Capture the cell that displays the provided text and extract its [X, Y] central coordinate. 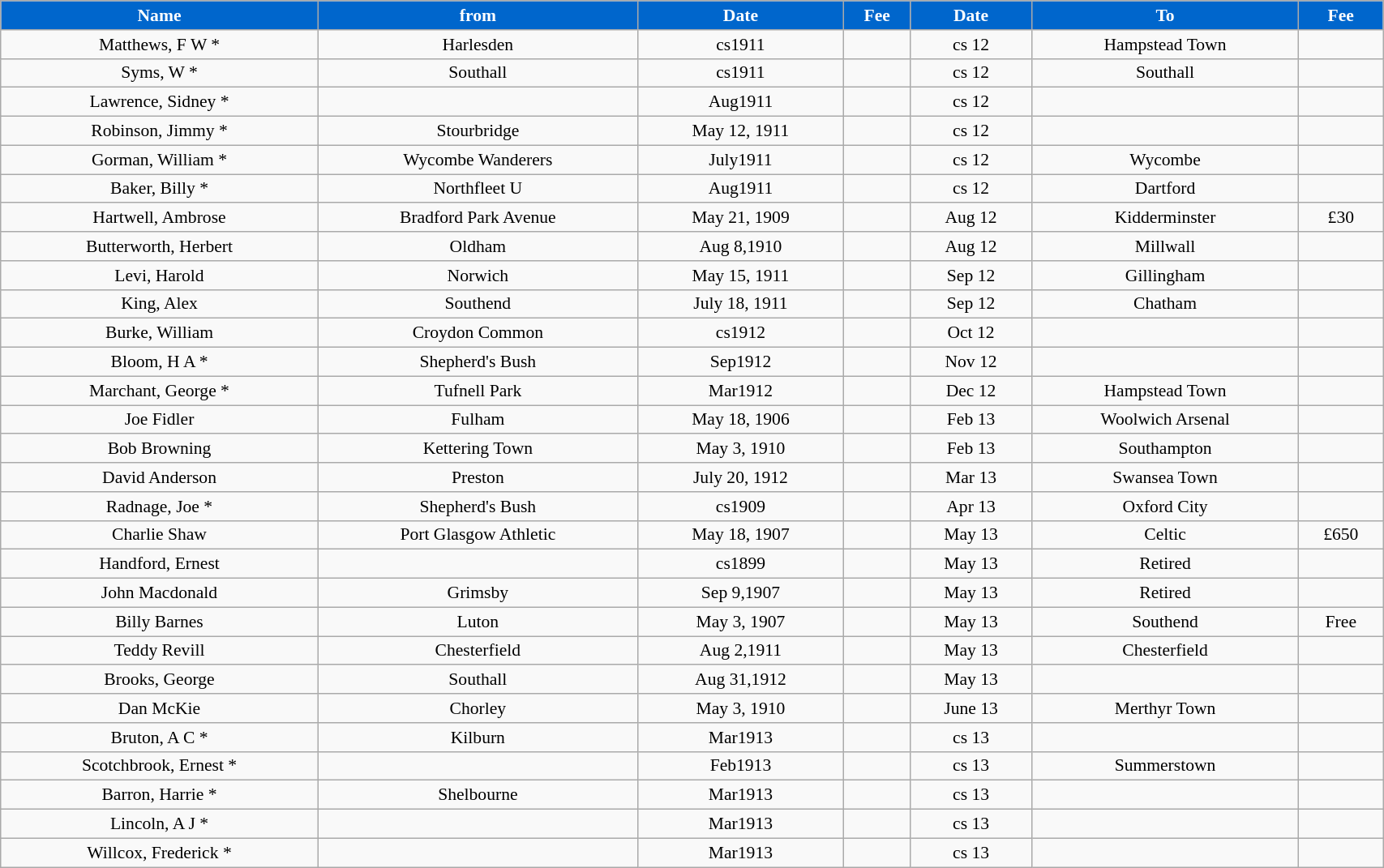
Tufnell Park [478, 391]
King, Alex [160, 304]
Aug 31,1912 [740, 680]
May 12, 1911 [740, 131]
Kettering Town [478, 449]
Gillingham [1165, 276]
June 13 [971, 708]
Shelbourne [478, 795]
Feb1913 [740, 766]
Merthyr Town [1165, 708]
Northfleet U [478, 189]
Charlie Shaw [160, 535]
Baker, Billy * [160, 189]
Harlesden [478, 45]
Name [160, 15]
Chatham [1165, 304]
Wycombe Wanderers [478, 160]
Free [1341, 622]
May 15, 1911 [740, 276]
Fulham [478, 420]
May 18, 1906 [740, 420]
Billy Barnes [160, 622]
Brooks, George [160, 680]
May 3, 1907 [740, 622]
Swansea Town [1165, 477]
Oct 12 [971, 333]
Robinson, Jimmy * [160, 131]
Gorman, William * [160, 160]
Scotchbrook, Ernest * [160, 766]
Butterworth, Herbert [160, 246]
Handford, Ernest [160, 564]
£30 [1341, 218]
Aug 8,1910 [740, 246]
David Anderson [160, 477]
Sep 9,1907 [740, 593]
Willcox, Frederick * [160, 853]
Bloom, H A * [160, 362]
Marchant, George * [160, 391]
Hartwell, Ambrose [160, 218]
Croydon Common [478, 333]
Celtic [1165, 535]
Preston [478, 477]
£650 [1341, 535]
Dan McKie [160, 708]
cs1909 [740, 507]
Levi, Harold [160, 276]
Barron, Harrie * [160, 795]
Syms, W * [160, 73]
Southampton [1165, 449]
Aug 2,1911 [740, 651]
Dec 12 [971, 391]
Dartford [1165, 189]
Millwall [1165, 246]
Norwich [478, 276]
Nov 12 [971, 362]
Teddy Revill [160, 651]
July1911 [740, 160]
Woolwich Arsenal [1165, 420]
May 18, 1907 [740, 535]
Radnage, Joe * [160, 507]
May 21, 1909 [740, 218]
cs1912 [740, 333]
Grimsby [478, 593]
Joe Fidler [160, 420]
Bruton, A C * [160, 738]
July 18, 1911 [740, 304]
Burke, William [160, 333]
Lincoln, A J * [160, 824]
Wycombe [1165, 160]
cs1899 [740, 564]
Luton [478, 622]
John Macdonald [160, 593]
Lawrence, Sidney * [160, 102]
Port Glasgow Athletic [478, 535]
To [1165, 15]
Mar 13 [971, 477]
Matthews, F W * [160, 45]
Sep1912 [740, 362]
Oldham [478, 246]
Chorley [478, 708]
Mar1912 [740, 391]
Summerstown [1165, 766]
Oxford City [1165, 507]
Kidderminster [1165, 218]
Bob Browning [160, 449]
Stourbridge [478, 131]
Apr 13 [971, 507]
from [478, 15]
Bradford Park Avenue [478, 218]
Kilburn [478, 738]
July 20, 1912 [740, 477]
